Extract the (x, y) coordinate from the center of the cell holding the provided text.  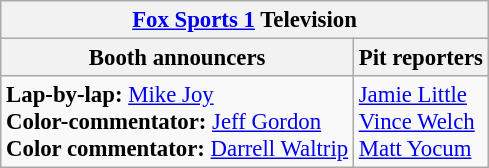
Booth announcers (178, 58)
Lap-by-lap: Mike JoyColor-commentator: Jeff GordonColor commentator: Darrell Waltrip (178, 122)
Fox Sports 1 Television (245, 20)
Pit reporters (420, 58)
Jamie LittleVince WelchMatt Yocum (420, 122)
